Identify which cell holds the provided text, then report its (x, y) central coordinate. 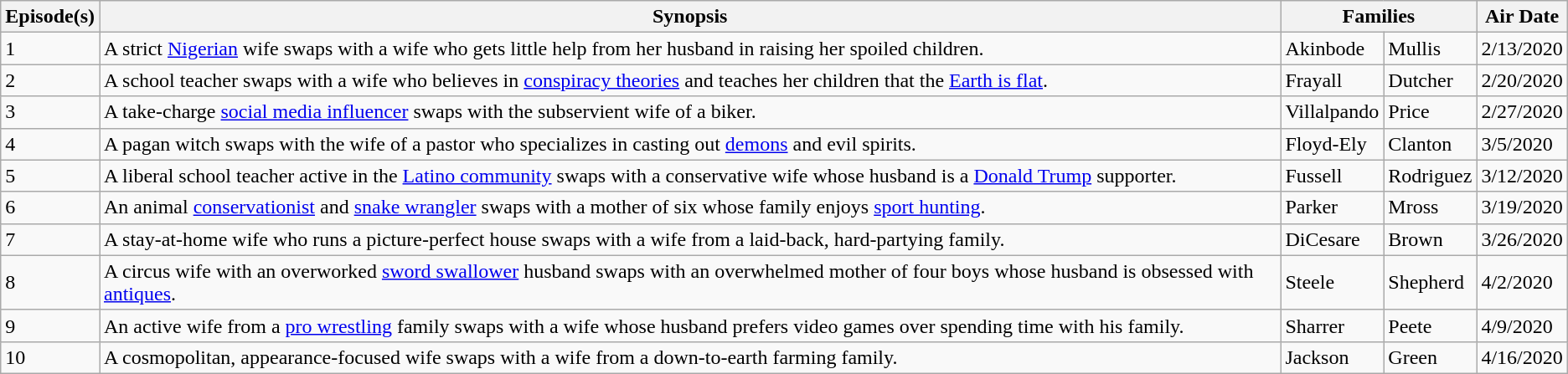
Floyd-Ely (1332, 144)
Parker (1332, 207)
A school teacher swaps with a wife who believes in conspiracy theories and teaches her children that the Earth is flat. (689, 80)
3/12/2020 (1522, 176)
2 (50, 80)
Peete (1431, 325)
Mross (1431, 207)
Jackson (1332, 357)
Clanton (1431, 144)
Rodriguez (1431, 176)
6 (50, 207)
7 (50, 239)
An animal conservationist and snake wrangler swaps with a mother of six whose family enjoys sport hunting. (689, 207)
A stay-at-home wife who runs a picture-perfect house swaps with a wife from a laid-back, hard-partying family. (689, 239)
Frayall (1332, 80)
A pagan witch swaps with the wife of a pastor who specializes in casting out demons and evil spirits. (689, 144)
Akinbode (1332, 49)
10 (50, 357)
Sharrer (1332, 325)
Air Date (1522, 17)
3/26/2020 (1522, 239)
Synopsis (689, 17)
2/27/2020 (1522, 112)
Green (1431, 357)
1 (50, 49)
4/16/2020 (1522, 357)
A liberal school teacher active in the Latino community swaps with a conservative wife whose husband is a Donald Trump supporter. (689, 176)
Families (1379, 17)
Episode(s) (50, 17)
2/13/2020 (1522, 49)
Brown (1431, 239)
Villalpando (1332, 112)
A take-charge social media influencer swaps with the subservient wife of a biker. (689, 112)
3 (50, 112)
5 (50, 176)
A circus wife with an overworked sword swallower husband swaps with an overwhelmed mother of four boys whose husband is obsessed with antiques. (689, 283)
Price (1431, 112)
Fussell (1332, 176)
4 (50, 144)
Dutcher (1431, 80)
4/9/2020 (1522, 325)
3/5/2020 (1522, 144)
DiCesare (1332, 239)
2/20/2020 (1522, 80)
8 (50, 283)
3/19/2020 (1522, 207)
A strict Nigerian wife swaps with a wife who gets little help from her husband in raising her spoiled children. (689, 49)
9 (50, 325)
Steele (1332, 283)
4/2/2020 (1522, 283)
Shepherd (1431, 283)
Mullis (1431, 49)
A cosmopolitan, appearance-focused wife swaps with a wife from a down-to-earth farming family. (689, 357)
An active wife from a pro wrestling family swaps with a wife whose husband prefers video games over spending time with his family. (689, 325)
